From the cell containing the given text, extract its center point as [x, y] coordinate. 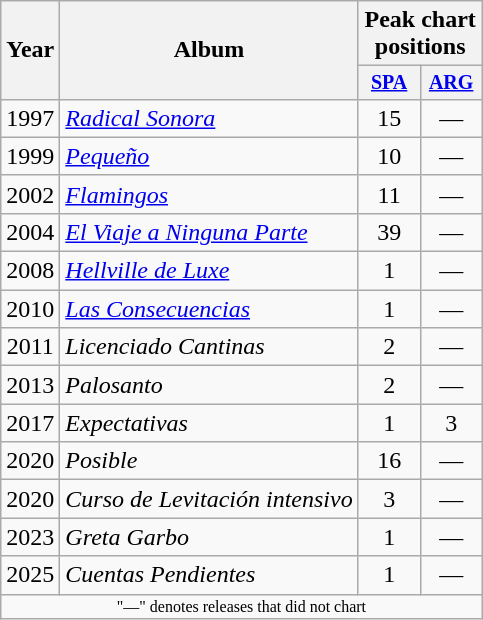
Posible [209, 461]
2008 [30, 271]
10 [389, 156]
Peak chart positions [420, 34]
16 [389, 461]
1999 [30, 156]
Curso de Levitación intensivo [209, 499]
Expectativas [209, 423]
2017 [30, 423]
Cuentas Pendientes [209, 575]
"—" denotes releases that did not chart [242, 606]
Album [209, 50]
15 [389, 118]
2025 [30, 575]
Palosanto [209, 385]
11 [389, 194]
Las Consecuencias [209, 309]
ARG [451, 82]
Radical Sonora [209, 118]
Flamingos [209, 194]
Year [30, 50]
2004 [30, 232]
2023 [30, 537]
El Viaje a Ninguna Parte [209, 232]
2011 [30, 347]
Hellville de Luxe [209, 271]
Licenciado Cantinas [209, 347]
1997 [30, 118]
Pequeño [209, 156]
SPA [389, 82]
39 [389, 232]
2002 [30, 194]
2010 [30, 309]
2013 [30, 385]
Greta Garbo [209, 537]
